Capture the cell that displays the provided text and extract its [x, y] central coordinate. 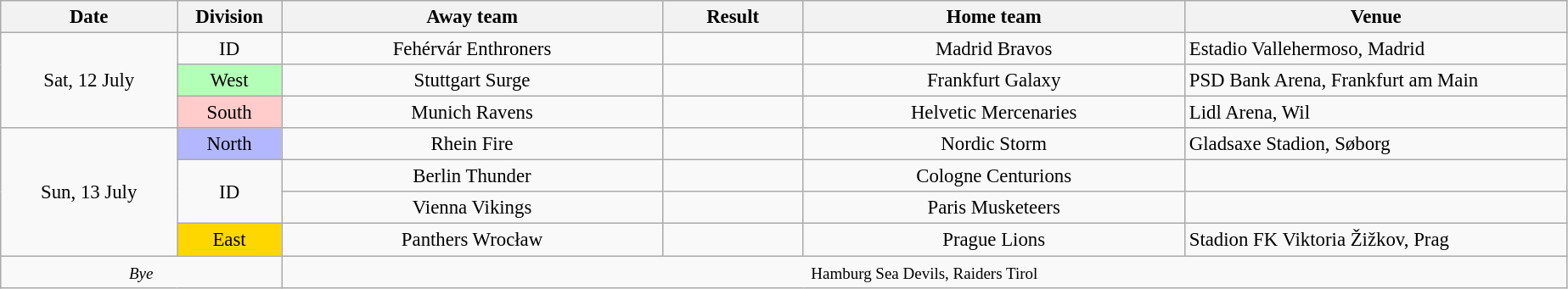
Sat, 12 July [89, 81]
Berlin Thunder [472, 176]
Away team [472, 17]
North [229, 144]
Sun, 13 July [89, 192]
Frankfurt Galaxy [994, 81]
Date [89, 17]
Estadio Vallehermoso, Madrid [1375, 49]
Fehérvár Enthroners [472, 49]
Bye [141, 272]
Cologne Centurions [994, 176]
Result [732, 17]
Helvetic Mercenaries [994, 113]
Venue [1375, 17]
Nordic Storm [994, 144]
Paris Musketeers [994, 208]
Home team [994, 17]
Hamburg Sea Devils, Raiders Tirol [925, 272]
Rhein Fire [472, 144]
Madrid Bravos [994, 49]
Prague Lions [994, 240]
Lidl Arena, Wil [1375, 113]
Vienna Vikings [472, 208]
Stuttgart Surge [472, 81]
Gladsaxe Stadion, Søborg [1375, 144]
PSD Bank Arena, Frankfurt am Main [1375, 81]
West [229, 81]
Division [229, 17]
East [229, 240]
Stadion FK Viktoria Žižkov, Prag [1375, 240]
Munich Ravens [472, 113]
South [229, 113]
Panthers Wrocław [472, 240]
